Locate the cell with the specified text and output its [x, y] center coordinate. 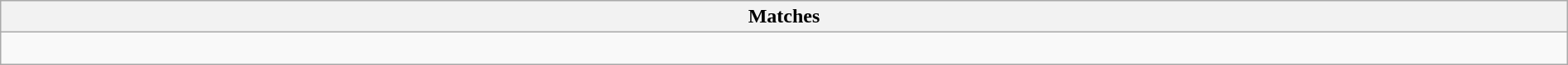
Matches [784, 17]
